Locate the cell with the specified text and output its [X, Y] center coordinate. 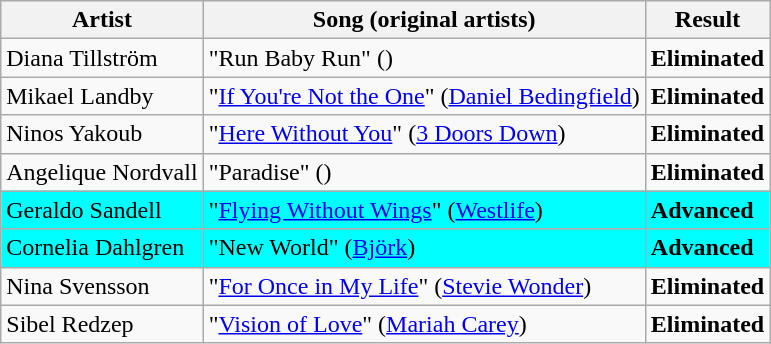
Artist [102, 20]
"Run Baby Run" () [424, 58]
"If You're Not the One" (Daniel Bedingfield) [424, 96]
"Paradise" () [424, 172]
"New World" (Björk) [424, 248]
Diana Tillström [102, 58]
Nina Svensson [102, 286]
Song (original artists) [424, 20]
"For Once in My Life" (Stevie Wonder) [424, 286]
Cornelia Dahlgren [102, 248]
Angelique Nordvall [102, 172]
"Flying Without Wings" (Westlife) [424, 210]
"Vision of Love" (Mariah Carey) [424, 324]
"Here Without You" (3 Doors Down) [424, 134]
Sibel Redzep [102, 324]
Mikael Landby [102, 96]
Result [707, 20]
Ninos Yakoub [102, 134]
Geraldo Sandell [102, 210]
